Identify which cell holds the provided text, then report its [x, y] central coordinate. 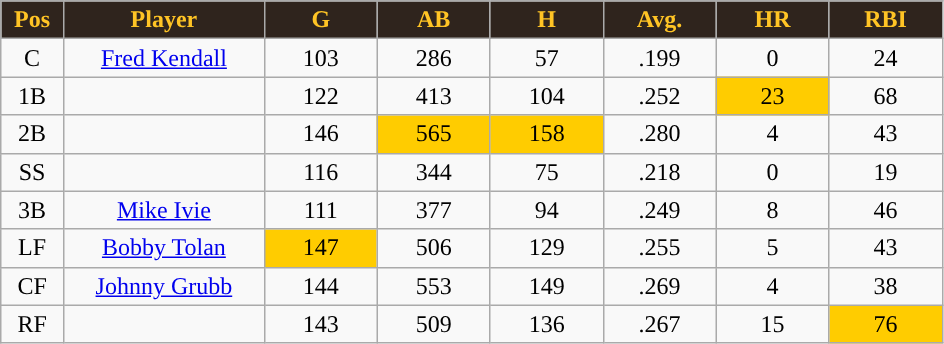
G [320, 20]
15 [772, 324]
.269 [660, 286]
HR [772, 20]
3B [32, 210]
103 [320, 58]
23 [772, 96]
158 [546, 134]
76 [886, 324]
509 [434, 324]
144 [320, 286]
553 [434, 286]
129 [546, 248]
344 [434, 172]
506 [434, 248]
H [546, 20]
RF [32, 324]
136 [546, 324]
24 [886, 58]
.249 [660, 210]
Pos [32, 20]
SS [32, 172]
Player [164, 20]
CF [32, 286]
111 [320, 210]
.255 [660, 248]
Avg. [660, 20]
.252 [660, 96]
C [32, 58]
.267 [660, 324]
104 [546, 96]
565 [434, 134]
AB [434, 20]
LF [32, 248]
Fred Kendall [164, 58]
8 [772, 210]
.218 [660, 172]
286 [434, 58]
68 [886, 96]
1B [32, 96]
46 [886, 210]
5 [772, 248]
Bobby Tolan [164, 248]
2B [32, 134]
57 [546, 58]
19 [886, 172]
.199 [660, 58]
Johnny Grubb [164, 286]
122 [320, 96]
377 [434, 210]
149 [546, 286]
116 [320, 172]
75 [546, 172]
RBI [886, 20]
38 [886, 286]
.280 [660, 134]
Mike Ivie [164, 210]
147 [320, 248]
146 [320, 134]
143 [320, 324]
413 [434, 96]
94 [546, 210]
